Provide the (X, Y) coordinate of the cell's center where the given text is located.  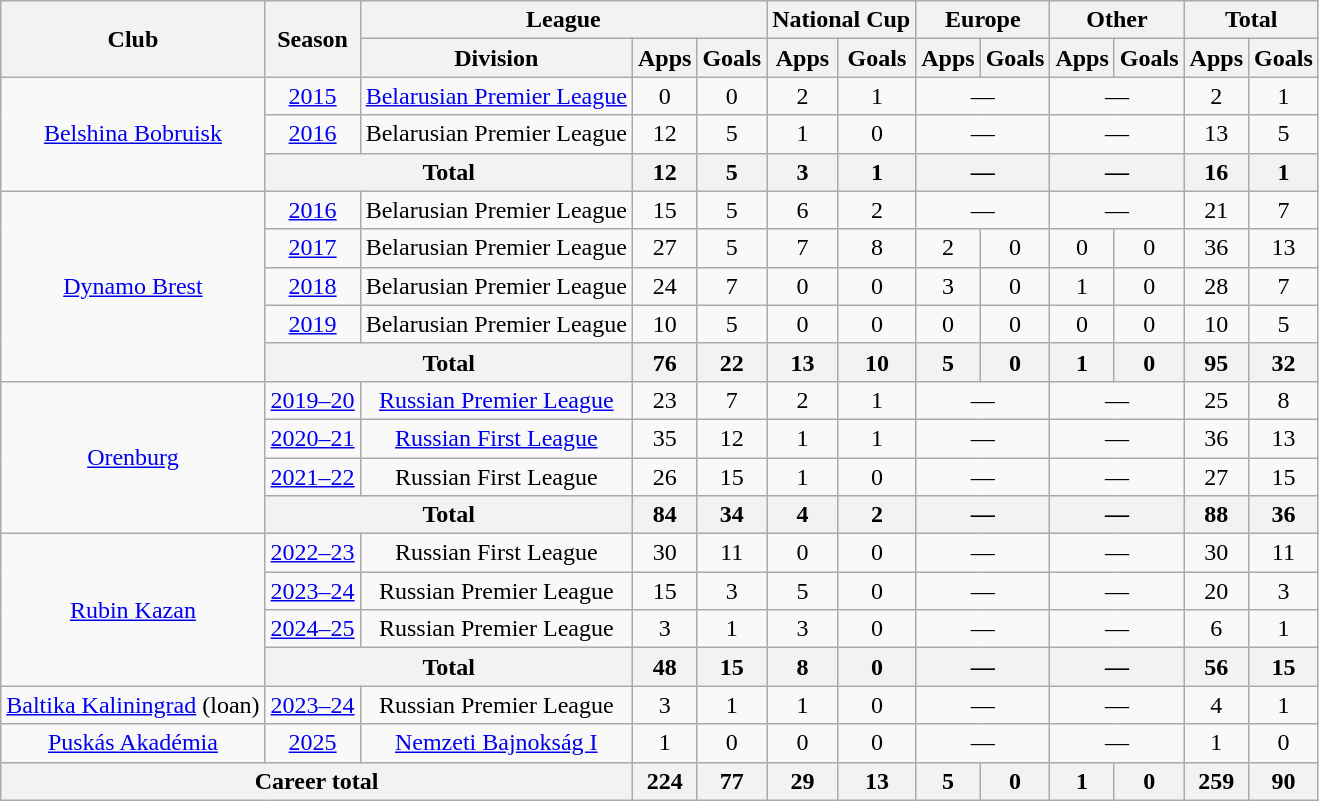
56 (1216, 667)
224 (664, 781)
National Cup (842, 20)
Division (496, 58)
Season (312, 39)
34 (732, 515)
Club (133, 39)
32 (1284, 362)
2021–22 (312, 477)
Baltika Kaliningrad (loan) (133, 705)
2015 (312, 96)
21 (1216, 210)
76 (664, 362)
88 (1216, 515)
16 (1216, 172)
26 (664, 477)
Other (1117, 20)
90 (1284, 781)
2020–21 (312, 438)
Orenburg (133, 457)
Rubin Kazan (133, 610)
2019 (312, 324)
2018 (312, 286)
2019–20 (312, 400)
20 (1216, 591)
Belshina Bobruisk (133, 134)
Puskás Akadémia (133, 743)
95 (1216, 362)
25 (1216, 400)
23 (664, 400)
Europe (983, 20)
259 (1216, 781)
Nemzeti Bajnokság I (496, 743)
84 (664, 515)
77 (732, 781)
48 (664, 667)
24 (664, 286)
35 (664, 438)
League (563, 20)
2022–23 (312, 553)
22 (732, 362)
Career total (317, 781)
2017 (312, 248)
2024–25 (312, 629)
28 (1216, 286)
Dynamo Brest (133, 286)
29 (803, 781)
2025 (312, 743)
